Scan for the cell matching the given text and deliver its (X, Y) coordinate at center. 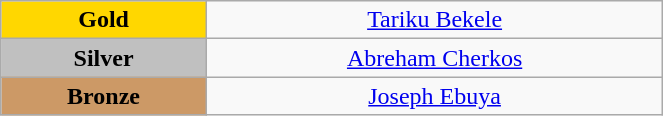
Gold (104, 20)
Abreham Cherkos (434, 58)
Joseph Ebuya (434, 96)
Silver (104, 58)
Tariku Bekele (434, 20)
Bronze (104, 96)
